Return the (X, Y) coordinate for the center point of the cell that contains the specified text.  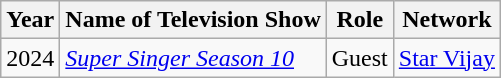
Name of Television Show (193, 20)
Super Singer Season 10 (193, 58)
Network (446, 20)
Role (360, 20)
2024 (30, 58)
Star Vijay (446, 58)
Year (30, 20)
Guest (360, 58)
